Output the (x, y) coordinate of the center of the cell containing the given text.  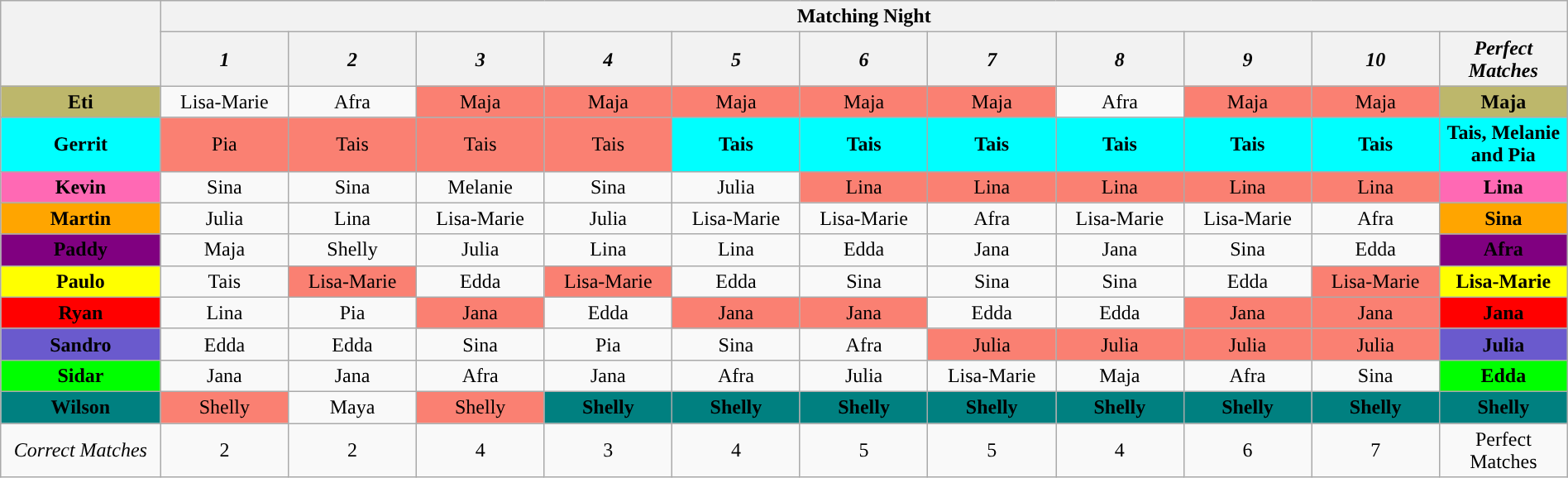
Correct Matches (81, 450)
Ryan (81, 313)
Matching Night (863, 17)
Gerrit (81, 144)
Sandro (81, 344)
8 (1120, 60)
Kevin (81, 187)
9 (1247, 60)
Maya (352, 407)
Paddy (81, 250)
10 (1376, 60)
Sidar (81, 375)
Tais, Melanie and Pia (1503, 144)
Eti (81, 102)
Paulo (81, 281)
Martin (81, 218)
1 (225, 60)
Wilson (81, 407)
Melanie (480, 187)
